Output the (X, Y) coordinate of the center of the cell containing the given text.  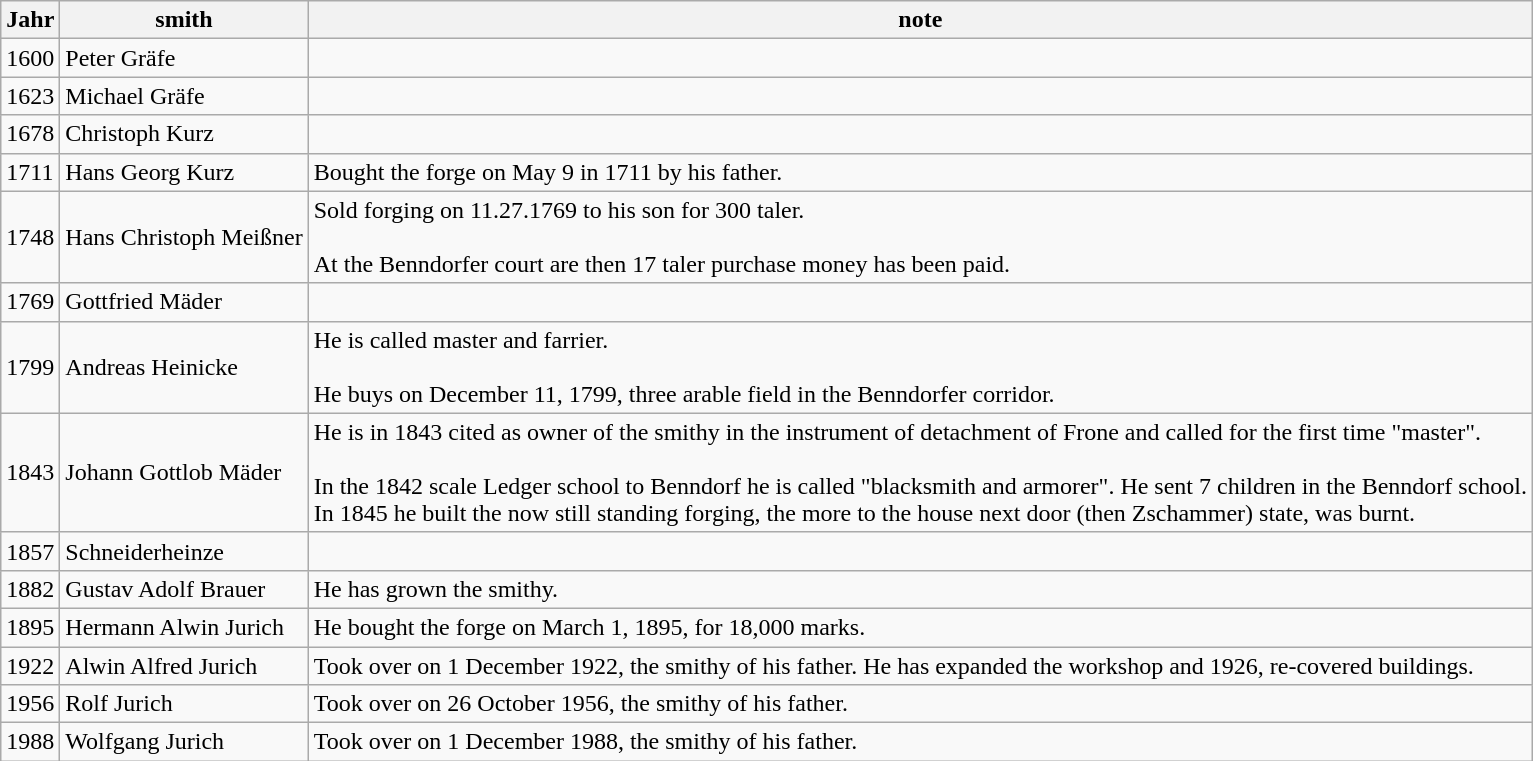
1678 (30, 134)
Michael Gräfe (184, 96)
1988 (30, 742)
1600 (30, 58)
He bought the forge on March 1, 1895, for 18,000 marks. (920, 627)
Took over on 1 December 1922, the smithy of his father. He has expanded the workshop and 1926, re-covered buildings. (920, 665)
note (920, 20)
Jahr (30, 20)
Johann Gottlob Mäder (184, 472)
Christoph Kurz (184, 134)
Rolf Jurich (184, 704)
1843 (30, 472)
Alwin Alfred Jurich (184, 665)
Took over on 26 October 1956, the smithy of his father. (920, 704)
1857 (30, 551)
Hans Georg Kurz (184, 172)
1711 (30, 172)
1956 (30, 704)
Gottfried Mäder (184, 302)
1623 (30, 96)
1748 (30, 237)
Bought the forge on May 9 in 1711 by his father. (920, 172)
Andreas Heinicke (184, 367)
1799 (30, 367)
1769 (30, 302)
1895 (30, 627)
1922 (30, 665)
He is called master and farrier. He buys on December 11, 1799, three arable field in the Benndorfer corridor. (920, 367)
1882 (30, 589)
Schneiderheinze (184, 551)
He has grown the smithy. (920, 589)
Sold forging on 11.27.1769 to his son for 300 taler. At the Benndorfer court are then 17 taler purchase money has been paid. (920, 237)
Hans Christoph Meißner (184, 237)
Peter Gräfe (184, 58)
smith (184, 20)
Wolfgang Jurich (184, 742)
Gustav Adolf Brauer (184, 589)
Hermann Alwin Jurich (184, 627)
Took over on 1 December 1988, the smithy of his father. (920, 742)
